From the cell containing the given text, extract its center point as (x, y) coordinate. 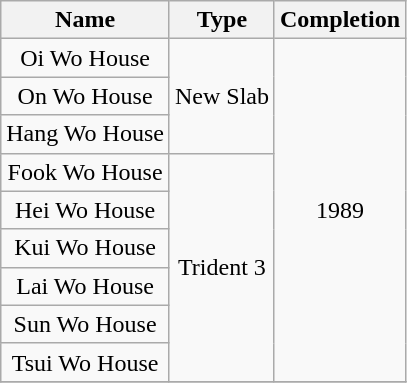
1989 (340, 210)
Fook Wo House (86, 172)
Hang Wo House (86, 134)
Type (222, 20)
Trident 3 (222, 267)
New Slab (222, 96)
Kui Wo House (86, 248)
On Wo House (86, 96)
Oi Wo House (86, 58)
Sun Wo House (86, 324)
Name (86, 20)
Completion (340, 20)
Tsui Wo House (86, 362)
Hei Wo House (86, 210)
Lai Wo House (86, 286)
